Find where the given text appears and provide that cell's center as (x, y) coordinate. 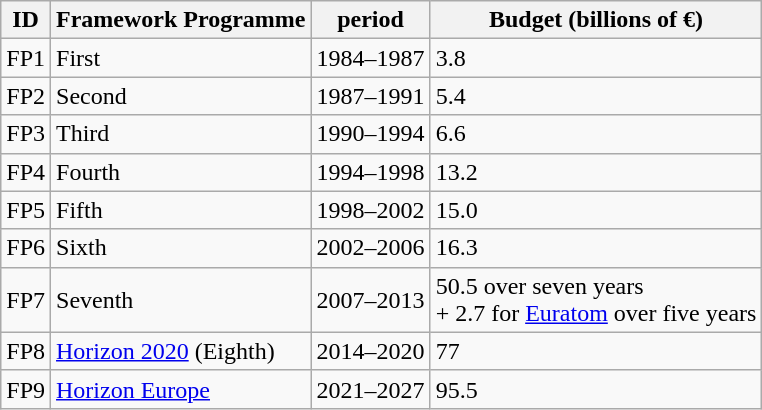
FP1 (26, 58)
FP4 (26, 172)
ID (26, 20)
15.0 (596, 210)
Fifth (182, 210)
FP9 (26, 389)
2007–2013 (370, 300)
2002–2006 (370, 248)
Third (182, 134)
1994–1998 (370, 172)
First (182, 58)
period (370, 20)
Horizon 2020 (Eighth) (182, 351)
Second (182, 96)
3.8 (596, 58)
1998–2002 (370, 210)
FP5 (26, 210)
6.6 (596, 134)
FP6 (26, 248)
50.5 over seven years+ 2.7 for Euratom over five years (596, 300)
2021–2027 (370, 389)
5.4 (596, 96)
77 (596, 351)
1984–1987 (370, 58)
Horizon Europe (182, 389)
FP3 (26, 134)
95.5 (596, 389)
Seventh (182, 300)
Sixth (182, 248)
FP8 (26, 351)
FP7 (26, 300)
Fourth (182, 172)
1987–1991 (370, 96)
Budget (billions of €) (596, 20)
Framework Programme (182, 20)
1990–1994 (370, 134)
2014–2020 (370, 351)
16.3 (596, 248)
FP2 (26, 96)
13.2 (596, 172)
